Output the (x, y) coordinate of the center of the cell containing the given text.  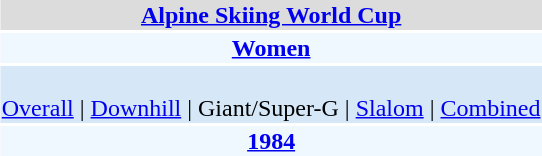
Overall | Downhill | Giant/Super-G | Slalom | Combined (271, 94)
Women (271, 48)
Alpine Skiing World Cup (271, 15)
1984 (271, 141)
